Capture the cell that displays the provided text and extract its [X, Y] central coordinate. 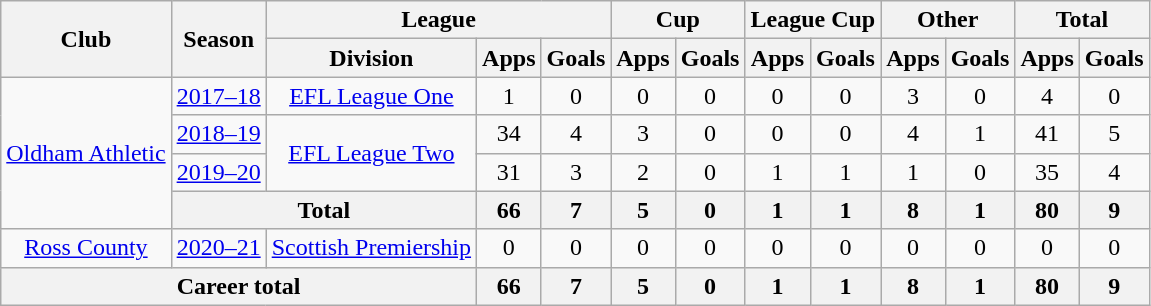
Club [86, 39]
35 [1047, 172]
Season [218, 39]
31 [509, 172]
2 [643, 172]
Scottish Premiership [371, 248]
2019–20 [218, 172]
EFL League One [371, 96]
Career total [239, 286]
Division [371, 58]
Other [948, 20]
41 [1047, 134]
League [438, 20]
34 [509, 134]
2020–21 [218, 248]
League Cup [813, 20]
2018–19 [218, 134]
Ross County [86, 248]
2017–18 [218, 96]
Cup [678, 20]
Oldham Athletic [86, 153]
EFL League Two [371, 153]
